Detect which cell encompasses the target text, then output its [x, y] center coordinate. 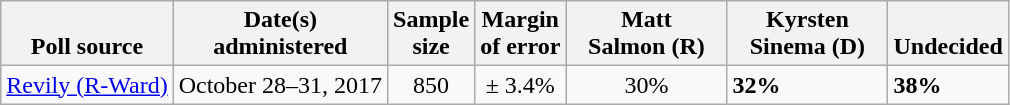
KyrstenSinema (D) [808, 34]
Revily (R-Ward) [87, 85]
32% [808, 85]
30% [646, 85]
Samplesize [432, 34]
October 28–31, 2017 [280, 85]
Marginof error [520, 34]
MattSalmon (R) [646, 34]
38% [948, 85]
850 [432, 85]
± 3.4% [520, 85]
Date(s)administered [280, 34]
Undecided [948, 34]
Poll source [87, 34]
